Search for the cell housing the specified text and yield its (x, y) center coordinate. 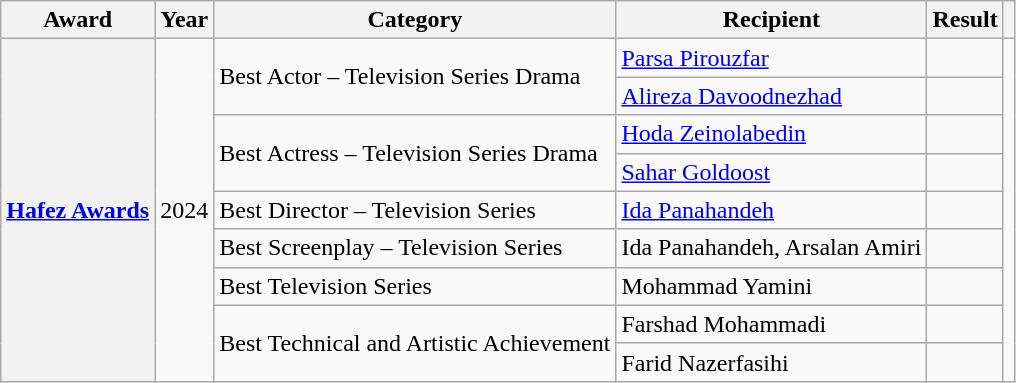
Recipient (772, 20)
Best Television Series (415, 286)
Best Screenplay – Television Series (415, 248)
Category (415, 20)
Ida Panahandeh (772, 210)
Best Technical and Artistic Achievement (415, 343)
Best Actress – Television Series Drama (415, 153)
Farid Nazerfasihi (772, 362)
Year (184, 20)
Best Actor – Television Series Drama (415, 77)
Sahar Goldoost (772, 172)
Alireza Davoodnezhad (772, 96)
Hoda Zeinolabedin (772, 134)
Ida Panahandeh, Arsalan Amiri (772, 248)
Result (965, 20)
2024 (184, 210)
Hafez Awards (78, 210)
Mohammad Yamini (772, 286)
Farshad Mohammadi (772, 324)
Best Director – Television Series (415, 210)
Award (78, 20)
Parsa Pirouzfar (772, 58)
